Extract the (X, Y) coordinate from the center of the cell holding the provided text.  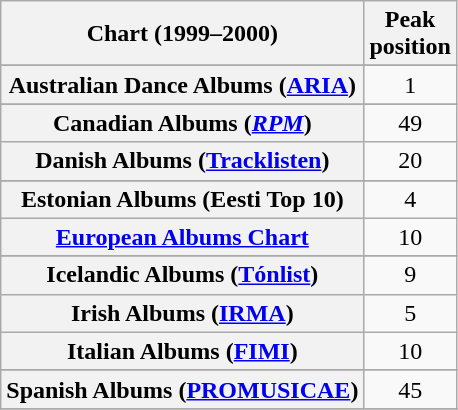
Danish Albums (Tracklisten) (182, 161)
1 (410, 85)
45 (410, 389)
Peakposition (410, 34)
Spanish Albums (PROMUSICAE) (182, 389)
4 (410, 199)
9 (410, 275)
Chart (1999–2000) (182, 34)
Australian Dance Albums (ARIA) (182, 85)
Estonian Albums (Eesti Top 10) (182, 199)
5 (410, 313)
Italian Albums (FIMI) (182, 351)
Canadian Albums (RPM) (182, 123)
Irish Albums (IRMA) (182, 313)
Icelandic Albums (Tónlist) (182, 275)
49 (410, 123)
European Albums Chart (182, 237)
20 (410, 161)
